Detect which cell encompasses the target text, then output its (X, Y) center coordinate. 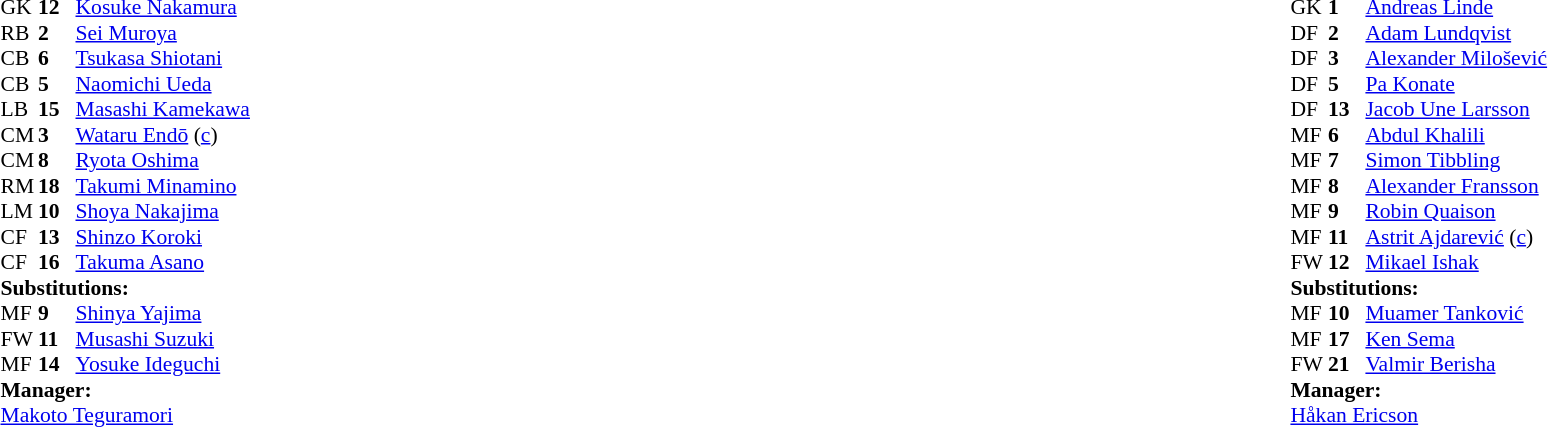
LM (19, 211)
Musashi Suzuki (163, 339)
17 (1347, 339)
7 (1347, 161)
Simon Tibbling (1456, 161)
12 (1347, 263)
Shinya Yajima (163, 313)
Takuma Asano (163, 263)
18 (57, 186)
Adam Lundqvist (1456, 33)
Astrit Ajdarević (c) (1456, 237)
Alexander Milošević (1456, 59)
Tsukasa Shiotani (163, 59)
Alexander Fransson (1456, 186)
Jacob Une Larsson (1456, 109)
Shinzo Koroki (163, 237)
RB (19, 33)
Abdul Khalili (1456, 135)
Shoya Nakajima (163, 211)
Masashi Kamekawa (163, 109)
21 (1347, 365)
Valmir Berisha (1456, 365)
Ryota Oshima (163, 161)
Muamer Tanković (1456, 313)
Naomichi Ueda (163, 84)
Robin Quaison (1456, 211)
Mikael Ishak (1456, 263)
Wataru Endō (c) (163, 135)
Pa Konate (1456, 84)
Ken Sema (1456, 339)
Sei Muroya (163, 33)
14 (57, 365)
LB (19, 109)
Takumi Minamino (163, 186)
15 (57, 109)
Yosuke Ideguchi (163, 365)
16 (57, 263)
RM (19, 186)
